Return the (X, Y) coordinate for the center point of the cell that contains the specified text.  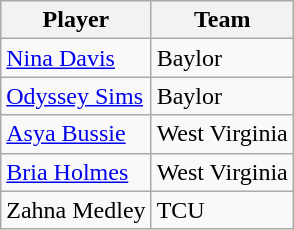
Team (222, 20)
Bria Holmes (76, 172)
Nina Davis (76, 58)
Odyssey Sims (76, 96)
Asya Bussie (76, 134)
Player (76, 20)
TCU (222, 210)
Zahna Medley (76, 210)
